Locate the cell with the specified text and output its (x, y) center coordinate. 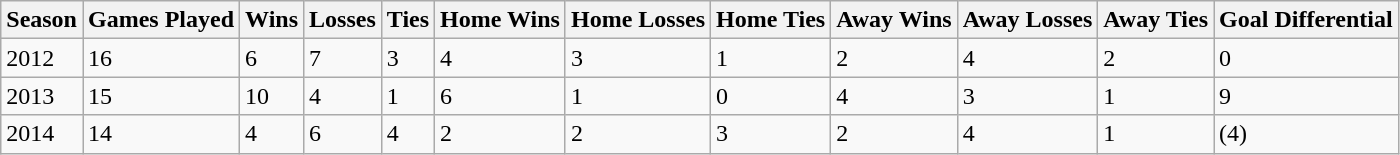
14 (160, 134)
Losses (343, 20)
Home Ties (771, 20)
Away Losses (1028, 20)
Home Wins (500, 20)
7 (343, 58)
Goal Differential (1306, 20)
Season (42, 20)
Away Ties (1156, 20)
Home Losses (638, 20)
16 (160, 58)
10 (272, 96)
(4) (1306, 134)
2014 (42, 134)
Games Played (160, 20)
9 (1306, 96)
2012 (42, 58)
15 (160, 96)
2013 (42, 96)
Ties (408, 20)
Wins (272, 20)
Away Wins (894, 20)
